Capture the cell that displays the provided text and extract its (X, Y) central coordinate. 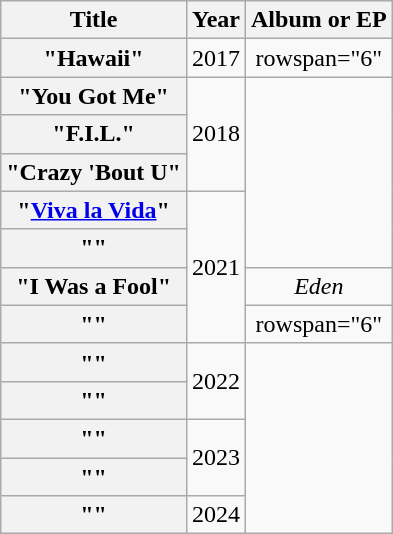
2024 (216, 515)
Title (94, 20)
"You Got Me" (94, 96)
Eden (320, 286)
2022 (216, 381)
"Hawaii" (94, 58)
"Crazy 'Bout U" (94, 172)
2017 (216, 58)
Album or EP (320, 20)
"I Was a Fool" (94, 286)
"F.I.L." (94, 134)
2018 (216, 134)
2023 (216, 457)
Year (216, 20)
"Viva la Vida" (94, 210)
2021 (216, 267)
